Pinpoint the cell where the given text exists, returning its [X, Y] midpoint coordinate. 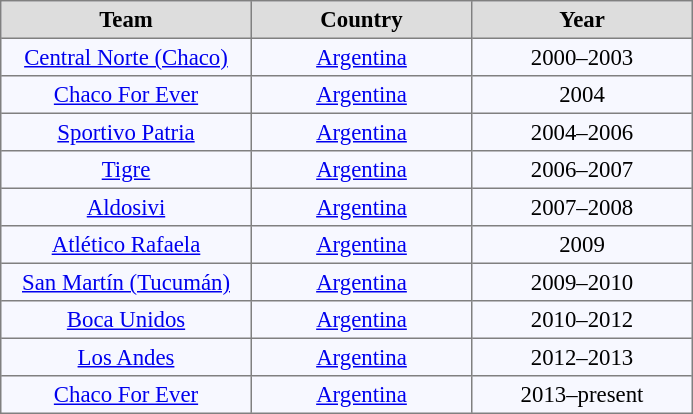
Los Andes [126, 357]
2004 [582, 95]
2012–2013 [582, 357]
2009–2010 [582, 282]
2013–present [582, 395]
Aldosivi [126, 207]
Sportivo Patria [126, 132]
Team [126, 20]
2007–2008 [582, 207]
2000–2003 [582, 57]
Boca Unidos [126, 320]
Year [582, 20]
Central Norte (Chaco) [126, 57]
Atlético Rafaela [126, 245]
2006–2007 [582, 170]
2010–2012 [582, 320]
San Martín (Tucumán) [126, 282]
2009 [582, 245]
2004–2006 [582, 132]
Country [361, 20]
Tigre [126, 170]
